Detect which cell encompasses the target text, then output its (X, Y) center coordinate. 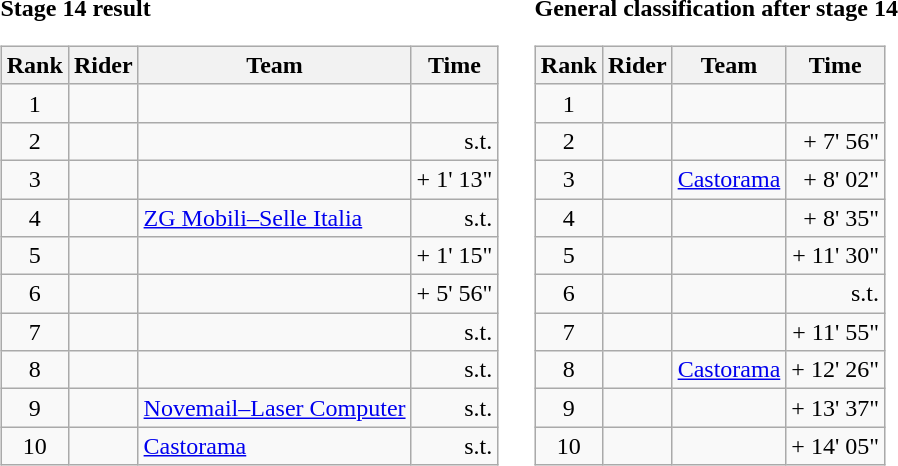
+ 12' 26" (836, 370)
Novemail–Laser Computer (274, 408)
+ 1' 15" (454, 256)
+ 13' 37" (836, 408)
+ 14' 05" (836, 446)
+ 11' 30" (836, 256)
+ 5' 56" (454, 294)
+ 8' 02" (836, 179)
+ 1' 13" (454, 179)
ZG Mobili–Selle Italia (274, 217)
+ 7' 56" (836, 141)
+ 8' 35" (836, 217)
+ 11' 55" (836, 332)
